Extract the (x, y) coordinate from the center of the cell holding the provided text.  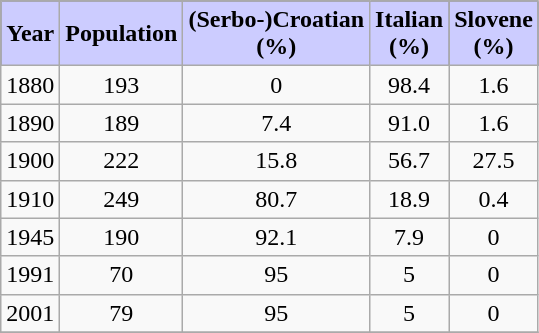
1890 (30, 123)
91.0 (410, 123)
15.8 (276, 161)
222 (122, 161)
190 (122, 237)
98.4 (410, 85)
1900 (30, 161)
80.7 (276, 199)
92.1 (276, 237)
79 (122, 313)
18.9 (410, 199)
27.5 (494, 161)
Italian (%) (410, 34)
56.7 (410, 161)
7.4 (276, 123)
70 (122, 275)
Year (30, 34)
193 (122, 85)
0.4 (494, 199)
189 (122, 123)
(Serbo-)Croatian (%) (276, 34)
1880 (30, 85)
1945 (30, 237)
1910 (30, 199)
Population (122, 34)
249 (122, 199)
7.9 (410, 237)
2001 (30, 313)
1991 (30, 275)
Slovene (%) (494, 34)
